Determine the [x, y] coordinate at the center of the cell enclosing the given text.  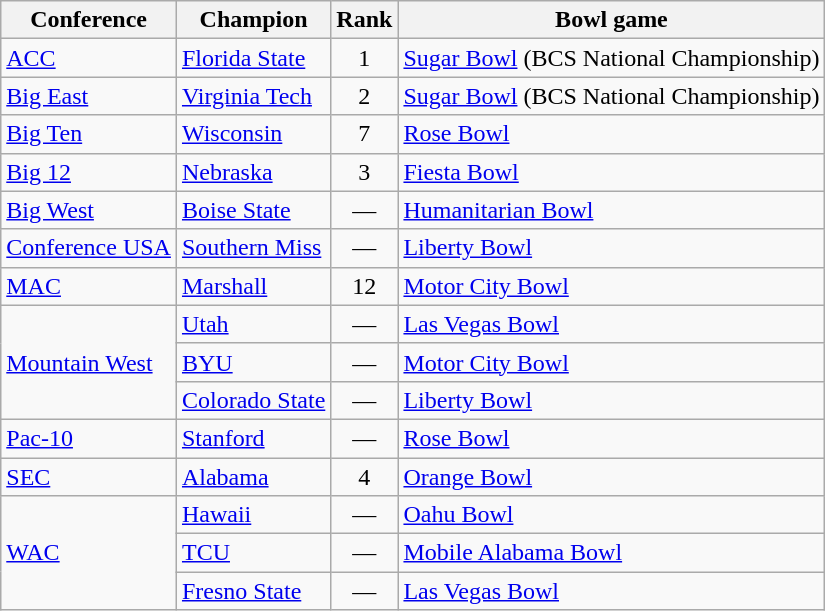
Orange Bowl [612, 477]
Big 12 [89, 172]
Mobile Alabama Bowl [612, 553]
Big East [89, 96]
Wisconsin [253, 134]
Fresno State [253, 591]
MAC [89, 286]
3 [364, 172]
SEC [89, 477]
7 [364, 134]
BYU [253, 362]
Fiesta Bowl [612, 172]
Utah [253, 324]
2 [364, 96]
Virginia Tech [253, 96]
Mountain West [89, 362]
Humanitarian Bowl [612, 210]
Marshall [253, 286]
Hawaii [253, 515]
Conference USA [89, 248]
ACC [89, 58]
12 [364, 286]
Colorado State [253, 400]
4 [364, 477]
Conference [89, 20]
Rank [364, 20]
Big West [89, 210]
Southern Miss [253, 248]
1 [364, 58]
Oahu Bowl [612, 515]
Champion [253, 20]
Nebraska [253, 172]
Boise State [253, 210]
Alabama [253, 477]
Florida State [253, 58]
Big Ten [89, 134]
WAC [89, 553]
Bowl game [612, 20]
Pac-10 [89, 438]
Stanford [253, 438]
TCU [253, 553]
